Return the [x, y] coordinate for the center point of the cell that contains the specified text.  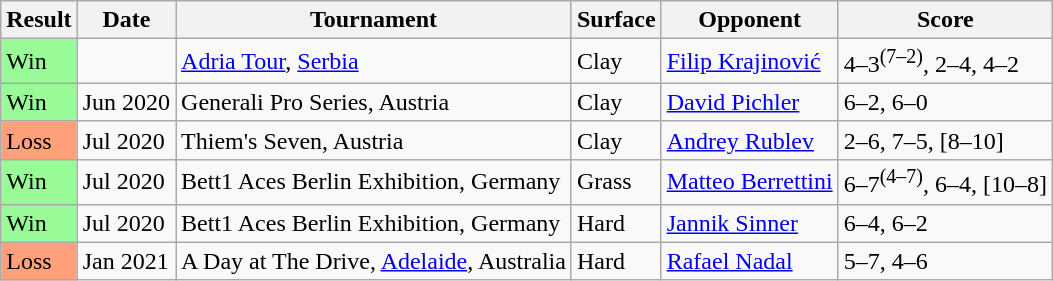
Generali Pro Series, Austria [374, 102]
Adria Tour, Serbia [374, 62]
Result [39, 20]
6–4, 6–2 [945, 223]
David Pichler [750, 102]
Date [126, 20]
Jun 2020 [126, 102]
Jan 2021 [126, 261]
Matteo Berrettini [750, 182]
Rafael Nadal [750, 261]
Thiem's Seven, Austria [374, 140]
2–6, 7–5, [8–10] [945, 140]
Opponent [750, 20]
A Day at The Drive, Adelaide, Australia [374, 261]
4–3(7–2), 2–4, 4–2 [945, 62]
Andrey Rublev [750, 140]
Score [945, 20]
Grass [616, 182]
6–7(4–7), 6–4, [10–8] [945, 182]
Tournament [374, 20]
6–2, 6–0 [945, 102]
Surface [616, 20]
5–7, 4–6 [945, 261]
Filip Krajinović [750, 62]
Jannik Sinner [750, 223]
